Capture the cell that displays the provided text and extract its (X, Y) central coordinate. 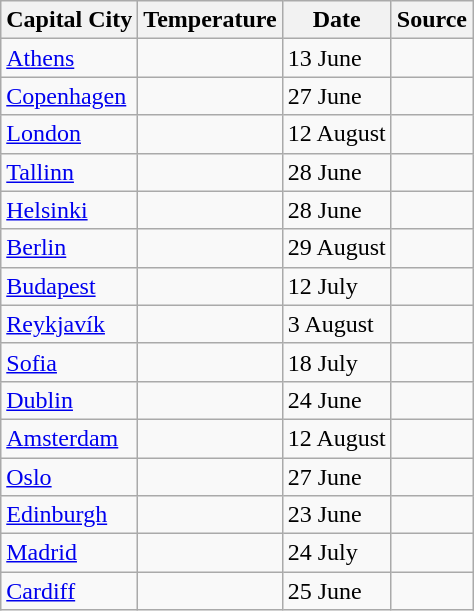
Capital City (70, 20)
18 July (336, 362)
Temperature (210, 20)
12 July (336, 286)
Tallinn (70, 172)
London (70, 134)
24 July (336, 553)
Budapest (70, 286)
24 June (336, 400)
Helsinki (70, 210)
Source (432, 20)
Date (336, 20)
Oslo (70, 477)
29 August (336, 248)
Reykjavík (70, 324)
Sofia (70, 362)
Dublin (70, 400)
Edinburgh (70, 515)
23 June (336, 515)
Cardiff (70, 591)
25 June (336, 591)
Athens (70, 58)
Copenhagen (70, 96)
13 June (336, 58)
Amsterdam (70, 438)
3 August (336, 324)
Berlin (70, 248)
Madrid (70, 553)
